For the text-containing cell, return its midpoint in (X, Y) coordinate format. 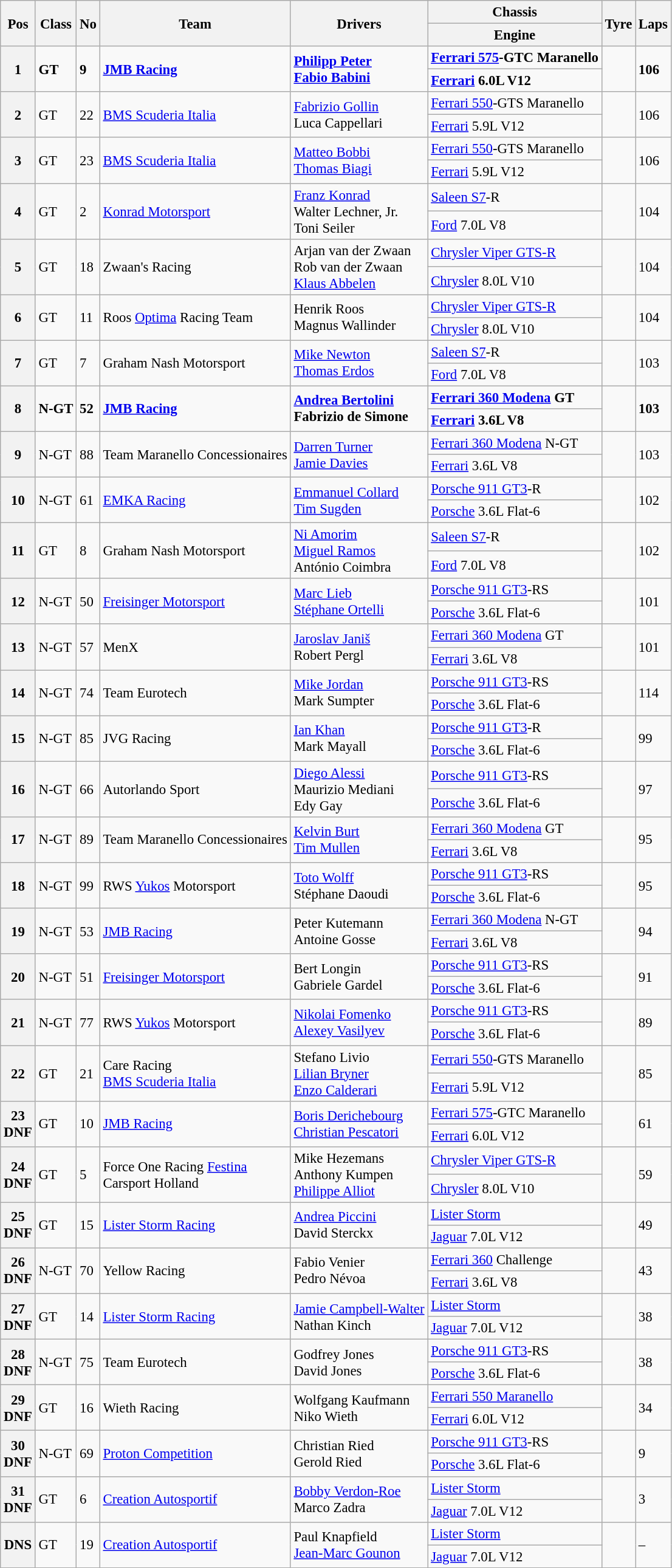
70 (88, 1271)
Proton Competition (195, 1453)
28DNF (18, 1362)
DNS (18, 1544)
Ian Khan Mark Mayall (359, 739)
12 (18, 601)
Bobby Verdon-Roe Marco Zadra (359, 1499)
Matteo Bobbi Thomas Biagi (359, 160)
Kelvin Burt Tim Mullen (359, 840)
Yellow Racing (195, 1271)
Autorlando Sport (195, 789)
Care Racing BMS Scuderia Italia (195, 1073)
49 (654, 1225)
Franz Konrad Walter Lechner, Jr. Toni Seiler (359, 211)
1 (18, 69)
Pos (18, 23)
Toto Wolff Stéphane Daoudi (359, 886)
Nikolai Fomenko Alexey Vasilyev (359, 1023)
Marc Lieb Stéphane Ortelli (359, 601)
Bert Longin Gabriele Gardel (359, 977)
77 (88, 1023)
Stefano Livio Lilian Bryner Enzo Calderari (359, 1073)
Fabrizio Gollin Luca Cappellari (359, 114)
Engine (515, 35)
Chassis (515, 12)
Roos Optima Racing Team (195, 317)
Ni Amorim Miguel Ramos António Coimbra (359, 551)
JVG Racing (195, 739)
Arjan van der Zwaan Rob van der Zwaan Klaus Abbelen (359, 267)
Andrea Bertolini Fabrizio de Simone (359, 408)
Mike Newton Thomas Erdos (359, 363)
Paul Knapfield Jean-Marc Gounon (359, 1544)
MenX (195, 648)
23 (88, 160)
Laps (654, 23)
26DNF (18, 1271)
Peter Kutemann Antoine Gosse (359, 931)
Diego Alessi Maurizio Mediani Edy Gay (359, 789)
20 (18, 977)
Boris Derichebourg Christian Pescatori (359, 1124)
Tyre (619, 23)
Zwaan's Racing (195, 267)
31DNF (18, 1499)
29DNF (18, 1408)
52 (88, 408)
No (88, 23)
Mike Jordan Mark Sumpter (359, 693)
94 (654, 931)
Drivers (359, 23)
25DNF (18, 1225)
EMKA Racing (195, 501)
91 (654, 977)
66 (88, 789)
30DNF (18, 1453)
Jaroslav Janiš Robert Pergl (359, 648)
Henrik Roos Magnus Wallinder (359, 317)
50 (88, 601)
Godfrey Jones David Jones (359, 1362)
69 (88, 1453)
59 (654, 1174)
Fabio Venier Pedro Névoa (359, 1271)
Mike Hezemans Anthony Kumpen Philippe Alliot (359, 1174)
53 (88, 931)
23DNF (18, 1124)
24DNF (18, 1174)
34 (654, 1408)
Andrea Piccini David Sterckx (359, 1225)
13 (18, 648)
97 (654, 789)
Christian Ried Gerold Ried (359, 1453)
Ferrari 360 Challenge (515, 1259)
Wieth Racing (195, 1408)
Team (195, 23)
27DNF (18, 1316)
17 (18, 840)
– (654, 1544)
Force One Racing Festina Carsport Holland (195, 1174)
Jamie Campbell-Walter Nathan Kinch (359, 1316)
Konrad Motorsport (195, 211)
4 (18, 211)
75 (88, 1362)
Wolfgang Kaufmann Niko Wieth (359, 1408)
74 (88, 693)
88 (88, 454)
Ferrari 550 Maranello (515, 1397)
Class (56, 23)
Philipp Peter Fabio Babini (359, 69)
Emmanuel Collard Tim Sugden (359, 501)
Darren Turner Jamie Davies (359, 454)
43 (654, 1271)
57 (88, 648)
51 (88, 977)
114 (654, 693)
